Return [x, y] of the center of cell containing provided text 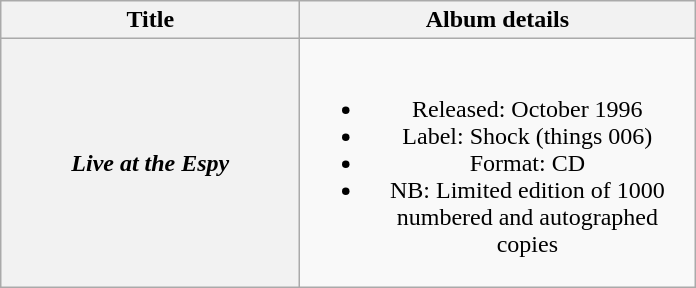
Title [150, 20]
Live at the Espy [150, 163]
Released: October 1996Label: Shock (things 006)Format: CDNB: Limited edition of 1000 numbered and autographed copies [498, 163]
Album details [498, 20]
